For the text-containing cell, return its midpoint in [x, y] coordinate format. 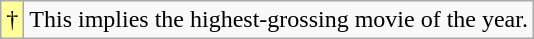
This implies the highest-grossing movie of the year. [279, 20]
† [12, 20]
